Determine the [X, Y] coordinate at the center of the cell enclosing the given text.  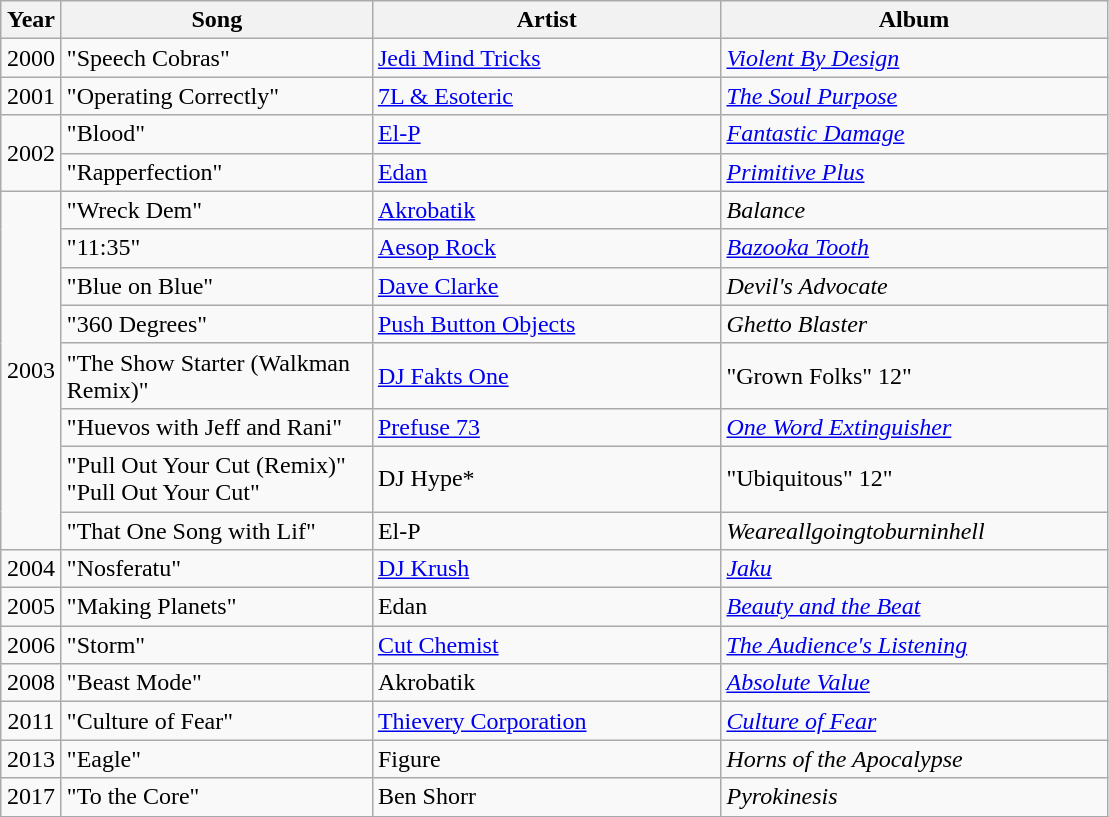
Pyrokinesis [914, 797]
"The Show Starter (Walkman Remix)" [216, 376]
2008 [32, 683]
"Grown Folks" 12" [914, 376]
Thievery Corporation [546, 721]
DJ Hype* [546, 478]
Jaku [914, 569]
Dave Clarke [546, 286]
Album [914, 20]
2006 [32, 645]
2004 [32, 569]
One Word Extinguisher [914, 427]
2011 [32, 721]
"Blood" [216, 134]
Push Button Objects [546, 324]
DJ Fakts One [546, 376]
"To the Core" [216, 797]
"Culture of Fear" [216, 721]
"Wreck Dem" [216, 210]
2002 [32, 153]
Primitive Plus [914, 172]
"Blue on Blue" [216, 286]
2005 [32, 607]
7L & Esoteric [546, 96]
Ghetto Blaster [914, 324]
2000 [32, 58]
Absolute Value [914, 683]
DJ Krush [546, 569]
Aesop Rock [546, 248]
2003 [32, 370]
"Speech Cobras" [216, 58]
"Making Planets" [216, 607]
Balance [914, 210]
"Ubiquitous" 12" [914, 478]
"360 Degrees" [216, 324]
"Rapperfection" [216, 172]
Devil's Advocate [914, 286]
Horns of the Apocalypse [914, 759]
The Audience's Listening [914, 645]
Ben Shorr [546, 797]
"11:35" [216, 248]
Weareallgoingtoburninhell [914, 531]
"Beast Mode" [216, 683]
"Pull Out Your Cut (Remix)""Pull Out Your Cut" [216, 478]
Violent By Design [914, 58]
Fantastic Damage [914, 134]
2013 [32, 759]
Year [32, 20]
Jedi Mind Tricks [546, 58]
2001 [32, 96]
Beauty and the Beat [914, 607]
Artist [546, 20]
The Soul Purpose [914, 96]
Bazooka Tooth [914, 248]
"Nosferatu" [216, 569]
2017 [32, 797]
Song [216, 20]
"Storm" [216, 645]
Culture of Fear [914, 721]
Prefuse 73 [546, 427]
"Operating Correctly" [216, 96]
"Eagle" [216, 759]
Cut Chemist [546, 645]
"That One Song with Lif" [216, 531]
"Huevos with Jeff and Rani" [216, 427]
Figure [546, 759]
